Identify which cell holds the provided text, then report its [X, Y] central coordinate. 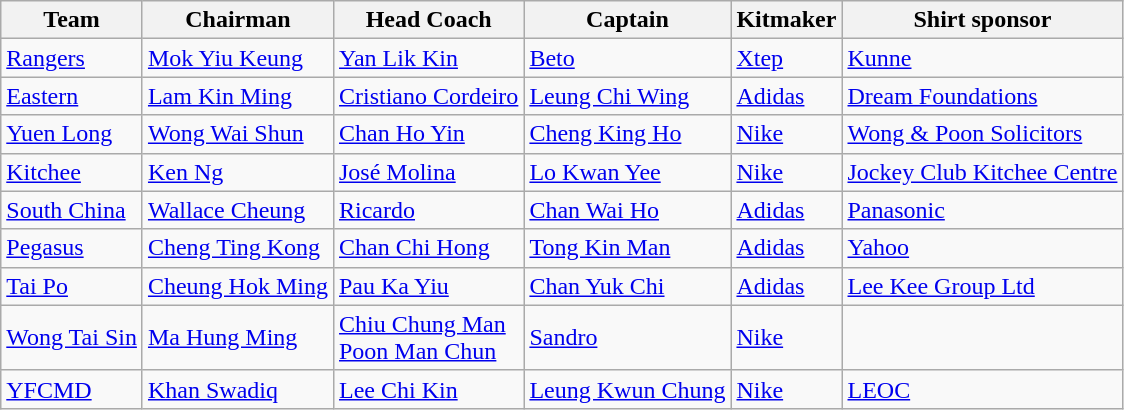
Chan Wai Ho [628, 210]
Head Coach [428, 20]
Wong Wai Shun [238, 134]
Yan Lik Kin [428, 58]
Lo Kwan Yee [628, 172]
Pau Ka Yiu [428, 286]
Kunne [982, 58]
LEOC [982, 389]
Tong Kin Man [628, 248]
Cheng Ting Kong [238, 248]
José Molina [428, 172]
Yuen Long [72, 134]
Beto [628, 58]
Leung Chi Wing [628, 96]
Sandro [628, 338]
Lam Kin Ming [238, 96]
Eastern [72, 96]
Leung Kwun Chung [628, 389]
Captain [628, 20]
Team [72, 20]
Cristiano Cordeiro [428, 96]
Dream Foundations [982, 96]
YFCMD [72, 389]
Ricardo [428, 210]
Chiu Chung Man Poon Man Chun [428, 338]
Wong & Poon Solicitors [982, 134]
Khan Swadiq [238, 389]
Wallace Cheung [238, 210]
Kitchee [72, 172]
Chan Chi Hong [428, 248]
Lee Kee Group Ltd [982, 286]
Xtep [786, 58]
Jockey Club Kitchee Centre [982, 172]
Wong Tai Sin [72, 338]
Cheng King Ho [628, 134]
Ma Hung Ming [238, 338]
Lee Chi Kin [428, 389]
Ken Ng [238, 172]
Kitmaker [786, 20]
South China [72, 210]
Rangers [72, 58]
Panasonic [982, 210]
Shirt sponsor [982, 20]
Chan Yuk Chi [628, 286]
Chan Ho Yin [428, 134]
Yahoo [982, 248]
Chairman [238, 20]
Cheung Hok Ming [238, 286]
Pegasus [72, 248]
Tai Po [72, 286]
Mok Yiu Keung [238, 58]
